Capture the cell that displays the provided text and extract its (x, y) central coordinate. 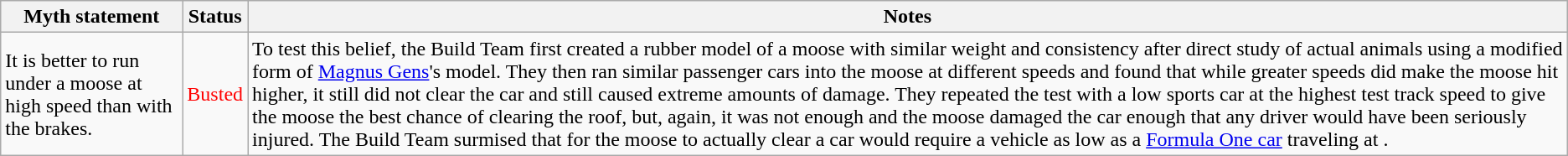
Status (215, 17)
Myth statement (92, 17)
It is better to run under a moose at high speed than with the brakes. (92, 94)
Busted (215, 94)
Notes (908, 17)
